Capture the cell that displays the provided text and extract its (X, Y) central coordinate. 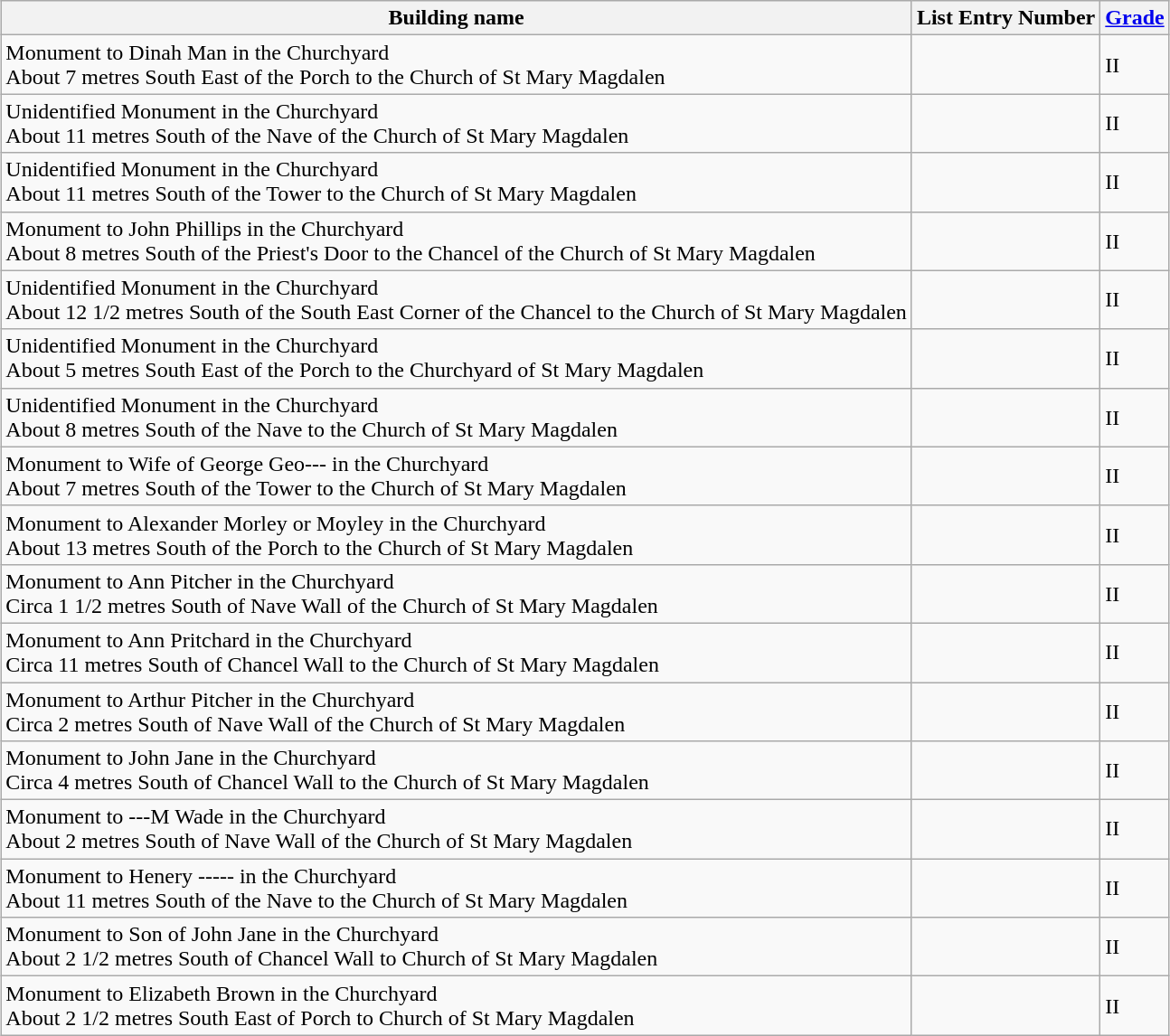
Monument to Elizabeth Brown in the ChurchyardAbout 2 1/2 metres South East of Porch to Church of St Mary Magdalen (457, 1005)
Monument to Ann Pitcher in the ChurchyardCirca 1 1/2 metres South of Nave Wall of the Church of St Mary Magdalen (457, 593)
Monument to Henery ----- in the ChurchyardAbout 11 metres South of the Nave to the Church of St Mary Magdalen (457, 888)
Unidentified Monument in the ChurchyardAbout 5 metres South East of the Porch to the Churchyard of St Mary Magdalen (457, 358)
Monument to Wife of George Geo--- in the ChurchyardAbout 7 metres South of the Tower to the Church of St Mary Magdalen (457, 476)
Monument to Ann Pritchard in the ChurchyardCirca 11 metres South of Chancel Wall to the Church of St Mary Magdalen (457, 653)
Building name (457, 18)
Unidentified Monument in the ChurchyardAbout 11 metres South of the Nave of the Church of St Mary Magdalen (457, 123)
Unidentified Monument in the ChurchyardAbout 8 metres South of the Nave to the Church of St Mary Magdalen (457, 418)
Grade (1135, 18)
Monument to Dinah Man in the ChurchyardAbout 7 metres South East of the Porch to the Church of St Mary Magdalen (457, 65)
Monument to Son of John Jane in the ChurchyardAbout 2 1/2 metres South of Chancel Wall to Church of St Mary Magdalen (457, 947)
Monument to Arthur Pitcher in the ChurchyardCirca 2 metres South of Nave Wall of the Church of St Mary Magdalen (457, 711)
Monument to John Phillips in the ChurchyardAbout 8 metres South of the Priest's Door to the Chancel of the Church of St Mary Magdalen (457, 240)
List Entry Number (1005, 18)
Unidentified Monument in the ChurchyardAbout 12 1/2 metres South of the South East Corner of the Chancel to the Church of St Mary Magdalen (457, 300)
Unidentified Monument in the ChurchyardAbout 11 metres South of the Tower to the Church of St Mary Magdalen (457, 183)
Monument to John Jane in the ChurchyardCirca 4 metres South of Chancel Wall to the Church of St Mary Magdalen (457, 770)
Monument to ---M Wade in the ChurchyardAbout 2 metres South of Nave Wall of the Church of St Mary Magdalen (457, 830)
Monument to Alexander Morley or Moyley in the ChurchyardAbout 13 metres South of the Porch to the Church of St Mary Magdalen (457, 535)
